Search for the cell housing the specified text and yield its [X, Y] center coordinate. 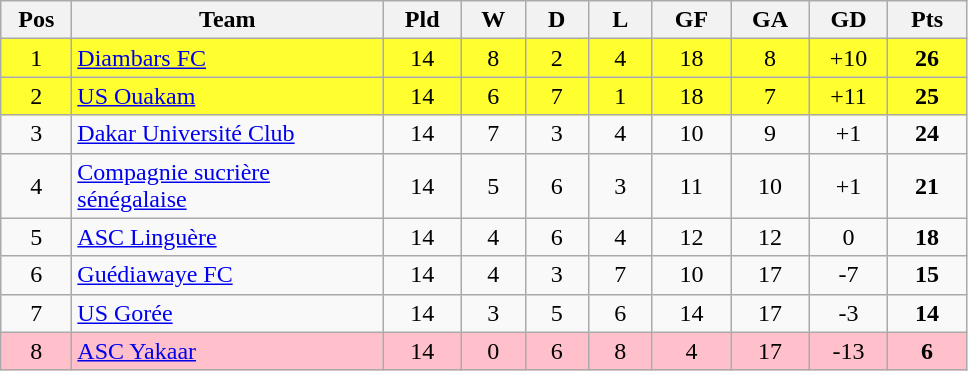
26 [928, 58]
US Gorée [228, 313]
ASC Linguère [228, 237]
GF [692, 20]
-3 [848, 313]
Pos [36, 20]
W [493, 20]
Pld [422, 20]
GD [848, 20]
GA [770, 20]
9 [770, 134]
25 [928, 96]
15 [928, 275]
21 [928, 186]
-13 [848, 351]
Team [228, 20]
Pts [928, 20]
+10 [848, 58]
24 [928, 134]
Compagnie sucrière sénégalaise [228, 186]
US Ouakam [228, 96]
D [557, 20]
+11 [848, 96]
Dakar Université Club [228, 134]
-7 [848, 275]
Diambars FC [228, 58]
L [621, 20]
ASC Yakaar [228, 351]
11 [692, 186]
Guédiawaye FC [228, 275]
